Locate the cell with the specified text and output its (X, Y) center coordinate. 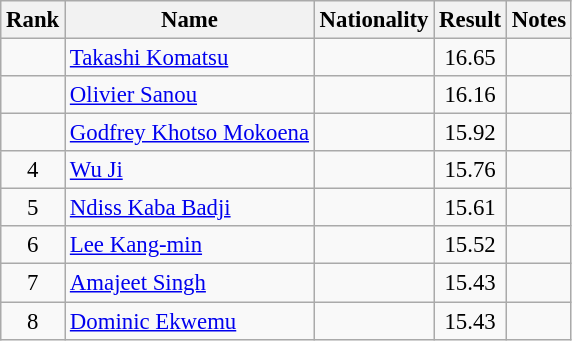
7 (33, 283)
Nationality (374, 20)
Takashi Komatsu (190, 58)
Dominic Ekwemu (190, 321)
15.52 (470, 245)
15.76 (470, 170)
6 (33, 245)
Godfrey Khotso Mokoena (190, 133)
Wu Ji (190, 170)
4 (33, 170)
5 (33, 208)
Olivier Sanou (190, 95)
Amajeet Singh (190, 283)
Ndiss Kaba Badji (190, 208)
16.16 (470, 95)
15.61 (470, 208)
Lee Kang-min (190, 245)
15.92 (470, 133)
Result (470, 20)
Name (190, 20)
8 (33, 321)
Rank (33, 20)
16.65 (470, 58)
Notes (538, 20)
